Provide the [X, Y] coordinate of the cell's center where the given text is located.  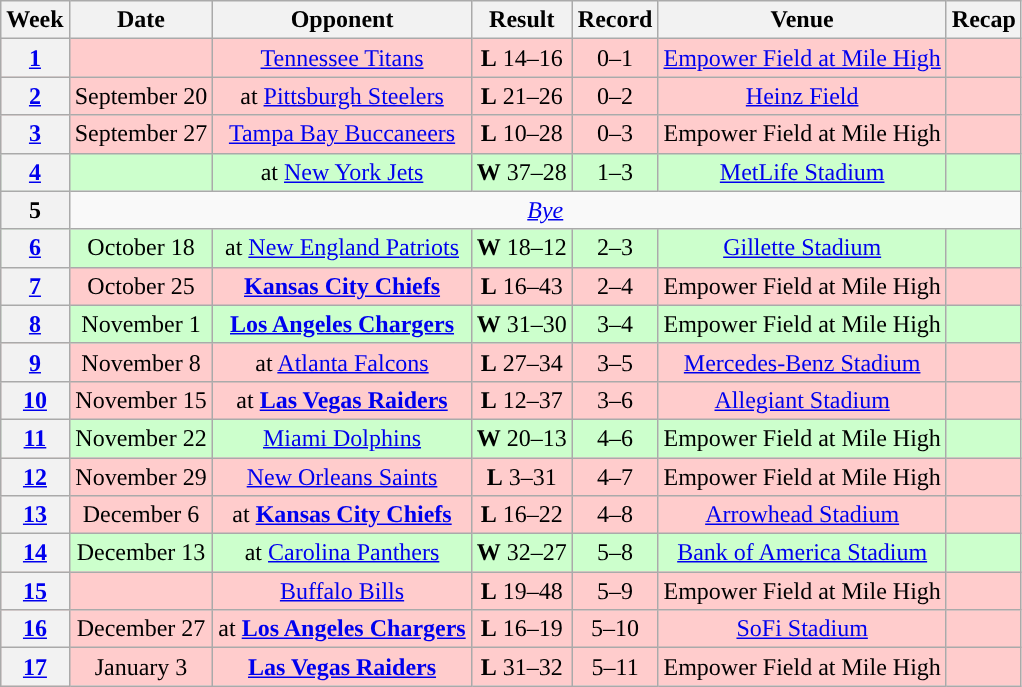
L 27–34 [522, 362]
September 27 [141, 134]
New Orleans Saints [342, 477]
Week [35, 20]
11 [35, 438]
7 [35, 286]
November 22 [141, 438]
14 [35, 553]
L 16–43 [522, 286]
November 8 [141, 362]
at Kansas City Chiefs [342, 515]
4–6 [615, 438]
8 [35, 324]
Opponent [342, 20]
Arrowhead Stadium [802, 515]
4–7 [615, 477]
October 25 [141, 286]
Record [615, 20]
Allegiant Stadium [802, 400]
Recap [984, 20]
W 32–27 [522, 553]
L 12–37 [522, 400]
at New England Patriots [342, 248]
4–8 [615, 515]
L 14–16 [522, 58]
3–6 [615, 400]
at Pittsburgh Steelers [342, 96]
12 [35, 477]
L 31–32 [522, 667]
1–3 [615, 172]
Tampa Bay Buccaneers [342, 134]
3 [35, 134]
2 [35, 96]
5–10 [615, 629]
at Carolina Panthers [342, 553]
13 [35, 515]
Bank of America Stadium [802, 553]
Venue [802, 20]
Tennessee Titans [342, 58]
L 21–26 [522, 96]
6 [35, 248]
at Los Angeles Chargers [342, 629]
Buffalo Bills [342, 591]
December 6 [141, 515]
Miami Dolphins [342, 438]
3–5 [615, 362]
November 15 [141, 400]
W 31–30 [522, 324]
5–9 [615, 591]
SoFi Stadium [802, 629]
Heinz Field [802, 96]
Gillette Stadium [802, 248]
Las Vegas Raiders [342, 667]
Bye [545, 210]
at New York Jets [342, 172]
L 16–19 [522, 629]
December 13 [141, 553]
at Atlanta Falcons [342, 362]
November 29 [141, 477]
L 10–28 [522, 134]
L 16–22 [522, 515]
10 [35, 400]
9 [35, 362]
2–4 [615, 286]
4 [35, 172]
Result [522, 20]
W 37–28 [522, 172]
Mercedes-Benz Stadium [802, 362]
W 20–13 [522, 438]
December 27 [141, 629]
L 19–48 [522, 591]
0–1 [615, 58]
L 3–31 [522, 477]
5–8 [615, 553]
October 18 [141, 248]
15 [35, 591]
1 [35, 58]
17 [35, 667]
November 1 [141, 324]
16 [35, 629]
W 18–12 [522, 248]
3–4 [615, 324]
2–3 [615, 248]
Date [141, 20]
0–2 [615, 96]
Kansas City Chiefs [342, 286]
5–11 [615, 667]
5 [35, 210]
September 20 [141, 96]
at Las Vegas Raiders [342, 400]
January 3 [141, 667]
0–3 [615, 134]
Los Angeles Chargers [342, 324]
MetLife Stadium [802, 172]
